Scan for the cell matching the given text and deliver its (X, Y) coordinate at center. 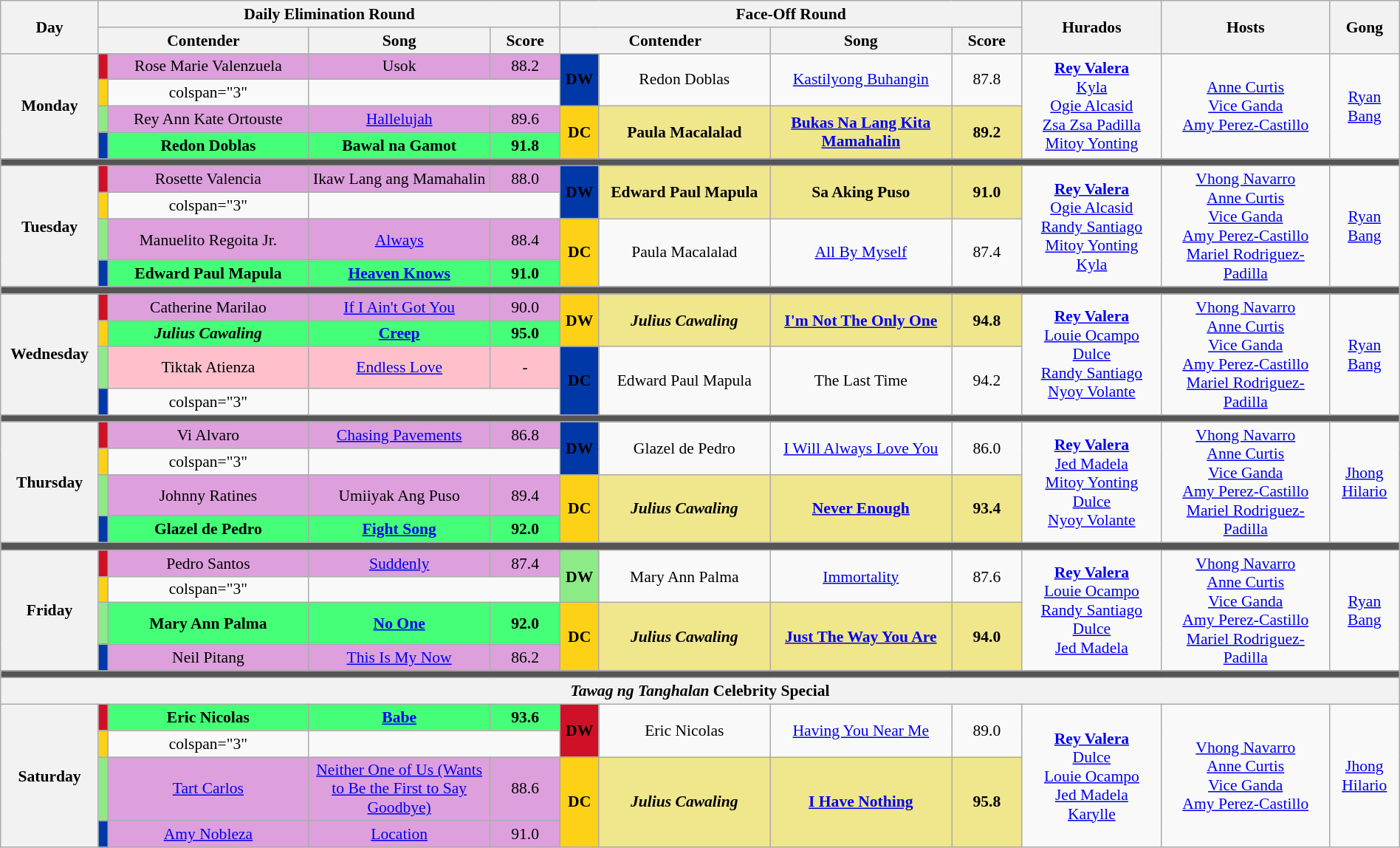
95.0 (526, 334)
Sa Aking Puso (861, 192)
93.6 (526, 718)
Rey ValeraDulceLouie OcampoJed MadelaKarylle (1091, 776)
Usok (399, 66)
89.2 (986, 133)
94.2 (986, 381)
Hallelujah (399, 120)
Tawag ng Tanghalan Celebrity Special (700, 691)
This Is My Now (399, 657)
Bukas Na Lang Kita Mamahalin (861, 133)
No One (399, 623)
88.6 (526, 789)
Endless Love (399, 368)
Monday (50, 106)
I Will Always Love You (861, 449)
94.8 (986, 321)
Day (50, 27)
Heaven Knows (399, 274)
88.0 (526, 179)
Tart Carlos (208, 789)
89.6 (526, 120)
Saturday (50, 776)
Rey ValeraLouie OcampoDulceRandy SantiagoNyoy Volante (1091, 355)
Babe (399, 718)
Chasing Pavements (399, 436)
93.4 (986, 509)
89.4 (526, 496)
Tuesday (50, 226)
- (526, 368)
Wednesday (50, 355)
86.8 (526, 436)
Rosette Valencia (208, 179)
Hurados (1091, 27)
Never Enough (861, 509)
Neither One of Us (Wants to Be the First to Say Goodbye) (399, 789)
Rey ValeraOgie AlcasidRandy SantiagoMitoy YontingKyla (1091, 226)
Tiktak Atienza (208, 368)
Rey ValeraKylaOgie AlcasidZsa Zsa PadillaMitoy Yonting (1091, 106)
Always (399, 239)
Umiiyak Ang Puso (399, 496)
Manuelito Regoita Jr. (208, 239)
89.0 (986, 731)
The Last Time (861, 381)
All By Myself (861, 253)
Face-Off Round (792, 14)
Neil Pitang (208, 657)
Daily Elimination Round (329, 14)
94.0 (986, 637)
Ikaw Lang ang Mamahalin (399, 179)
88.2 (526, 66)
Gong (1365, 27)
Rey ValeraJed MadelaMitoy YontingDulceNyoy Volante (1091, 483)
Bawal na Gamot (399, 146)
86.2 (526, 657)
Thursday (50, 483)
Hosts (1245, 27)
Creep (399, 334)
Fight Song (399, 530)
Amy Nobleza (208, 835)
Rey ValeraLouie OcampoRandy SantiagoDulceJed Madela (1091, 610)
Having You Near Me (861, 731)
87.8 (986, 80)
Just The Way You Are (861, 637)
95.8 (986, 802)
I Have Nothing (861, 802)
I'm Not The Only One (861, 321)
Location (399, 835)
86.0 (986, 449)
Vi Alvaro (208, 436)
Immortality (861, 576)
If I Ain't Got You (399, 307)
Suddenly (399, 564)
88.4 (526, 239)
Johnny Ratines (208, 496)
Kastilyong Buhangin (861, 80)
Vhong NavarroAnne CurtisVice GandaAmy Perez-Castillo (1245, 776)
Rey Ann Kate Ortouste (208, 120)
91.8 (526, 146)
Rose Marie Valenzuela (208, 66)
Catherine Marilao (208, 307)
Anne CurtisVice GandaAmy Perez-Castillo (1245, 106)
90.0 (526, 307)
Friday (50, 610)
Pedro Santos (208, 564)
87.6 (986, 576)
